Pinpoint the cell where the given text exists, returning its (X, Y) midpoint coordinate. 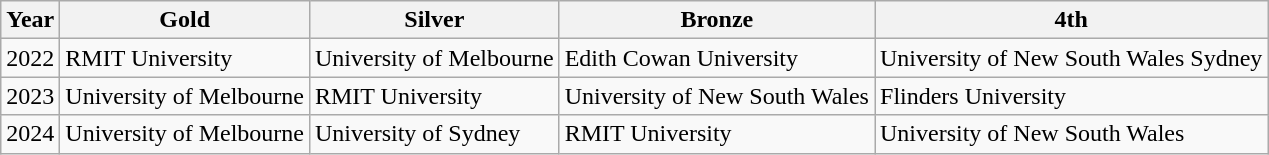
University of Sydney (434, 134)
2022 (30, 58)
Bronze (716, 20)
Silver (434, 20)
2024 (30, 134)
Gold (185, 20)
Flinders University (1070, 96)
Year (30, 20)
Edith Cowan University (716, 58)
4th (1070, 20)
2023 (30, 96)
University of New South Wales Sydney (1070, 58)
